Capture the cell that displays the provided text and extract its (X, Y) central coordinate. 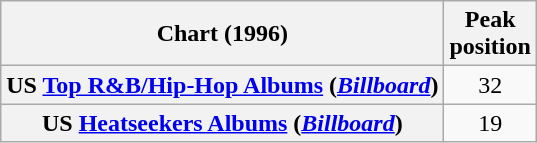
19 (490, 123)
Chart (1996) (222, 34)
Peakposition (490, 34)
US Heatseekers Albums (Billboard) (222, 123)
US Top R&B/Hip-Hop Albums (Billboard) (222, 85)
32 (490, 85)
